Locate the cell with the specified text and output its [X, Y] center coordinate. 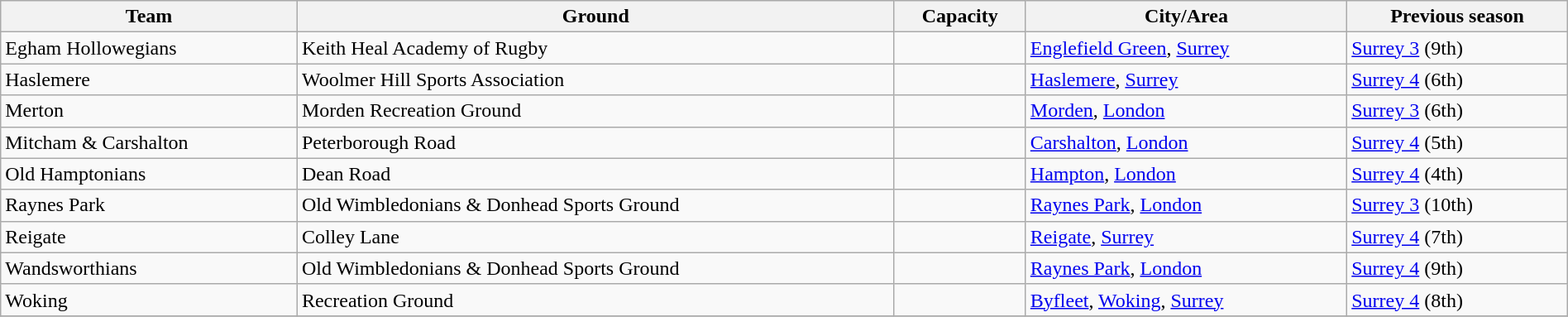
Surrey 3 (10th) [1457, 205]
Dean Road [595, 174]
Hampton, London [1186, 174]
Carshalton, London [1186, 142]
Surrey 3 (6th) [1457, 111]
Englefield Green, Surrey [1186, 48]
Peterborough Road [595, 142]
Surrey 4 (6th) [1457, 79]
Capacity [959, 17]
Old Hamptonians [149, 174]
Keith Heal Academy of Rugby [595, 48]
Surrey 4 (9th) [1457, 268]
Ground [595, 17]
Reigate, Surrey [1186, 237]
Haslemere [149, 79]
Woking [149, 300]
Byfleet, Woking, Surrey [1186, 300]
Reigate [149, 237]
Haslemere, Surrey [1186, 79]
Surrey 4 (5th) [1457, 142]
Surrey 3 (9th) [1457, 48]
Surrey 4 (7th) [1457, 237]
City/Area [1186, 17]
Previous season [1457, 17]
Raynes Park [149, 205]
Morden Recreation Ground [595, 111]
Surrey 4 (4th) [1457, 174]
Surrey 4 (8th) [1457, 300]
Wandsworthians [149, 268]
Mitcham & Carshalton [149, 142]
Egham Hollowegians [149, 48]
Woolmer Hill Sports Association [595, 79]
Merton [149, 111]
Colley Lane [595, 237]
Recreation Ground [595, 300]
Team [149, 17]
Morden, London [1186, 111]
